From the cell containing the given text, extract its center point as [X, Y] coordinate. 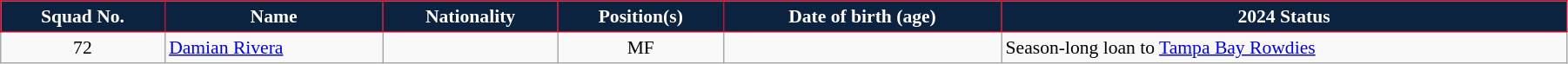
Nationality [470, 16]
Date of birth (age) [861, 16]
MF [640, 48]
Squad No. [83, 16]
Season-long loan to Tampa Bay Rowdies [1284, 48]
Name [273, 16]
Position(s) [640, 16]
2024 Status [1284, 16]
Damian Rivera [273, 48]
72 [83, 48]
